Provide the [X, Y] coordinate of the cell's center where the given text is located.  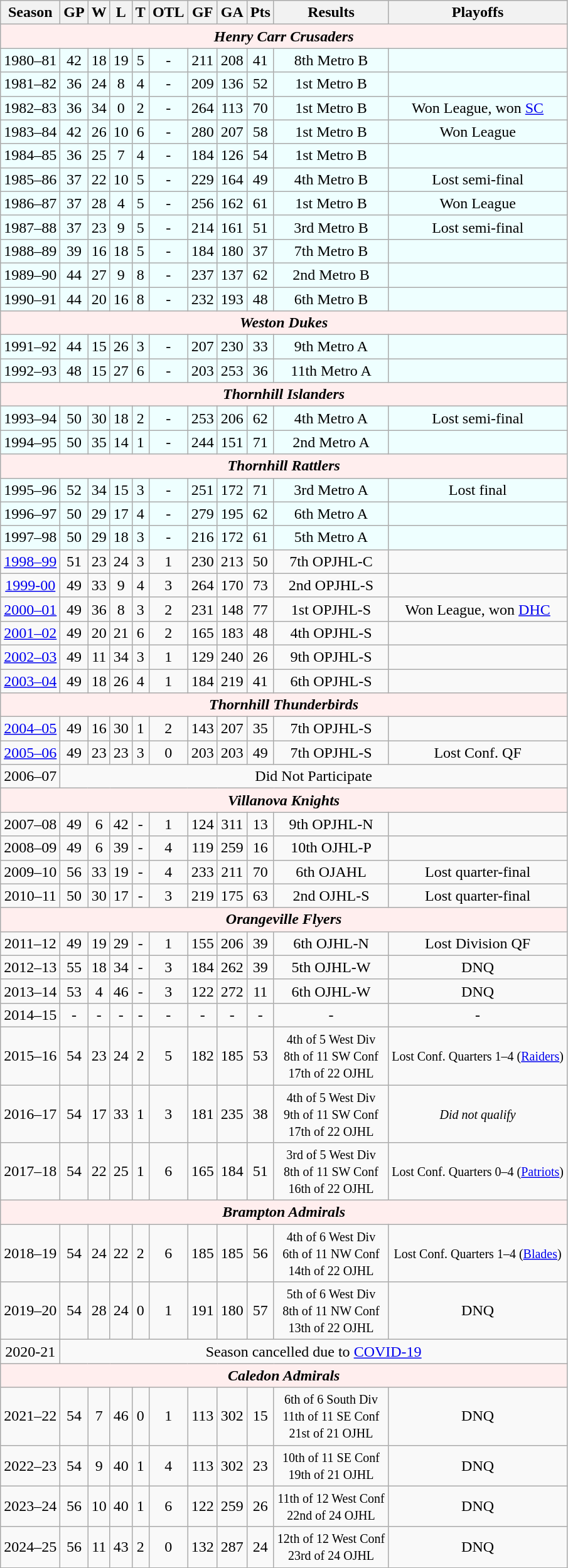
2020-21 [30, 1352]
2010–11 [30, 896]
5th OJHL-W [331, 967]
6th Metro B [331, 299]
2021–22 [30, 1416]
1st OPJHL-S [331, 609]
191 [202, 1311]
2017–18 [30, 1172]
251 [202, 490]
1992–93 [30, 371]
182 [202, 1056]
3rd Metro B [331, 227]
244 [202, 442]
2018–19 [30, 1253]
2001–02 [30, 633]
Lost Conf. Quarters 1–4 (Blades) [478, 1253]
124 [202, 824]
209 [202, 84]
175 [232, 896]
183 [232, 633]
231 [202, 609]
Lost Conf. Quarters 1–4 (Raiders) [478, 1056]
1980–81 [30, 60]
9th OPJHL-N [331, 824]
2019–20 [30, 1311]
Season cancelled due to COVID-19 [314, 1352]
14 [121, 442]
2005–06 [30, 753]
1982–83 [30, 108]
GA [232, 13]
2016–17 [30, 1114]
6th Metro A [331, 514]
181 [202, 1114]
1981–82 [30, 84]
2nd OPJHL-S [331, 585]
57 [260, 1311]
7th OPJHL-C [331, 561]
2022–23 [30, 1465]
232 [202, 299]
1988–89 [30, 251]
5th of 6 West Div8th of 11 NW Conf13th of 22 OJHL [331, 1311]
213 [232, 561]
9th Metro A [331, 347]
Thornhill Rattlers [284, 466]
6th OJHL-W [331, 991]
Season [30, 13]
11th of 12 West Conf22nd of 24 OJHL [331, 1507]
2002–03 [30, 657]
1985–86 [30, 179]
262 [232, 967]
11th Metro A [331, 371]
1999-00 [30, 585]
1991–92 [30, 347]
1990–91 [30, 299]
Orangeville Flyers [284, 919]
4th of 5 West Div9th of 11 SW Conf17th of 22 OJHL [331, 1114]
6th OJHL-N [331, 943]
2014–15 [30, 1015]
9th OPJHL-S [331, 657]
280 [202, 132]
2015–16 [30, 1056]
151 [232, 442]
256 [202, 203]
2008–09 [30, 848]
233 [202, 872]
Won League, won SC [478, 108]
1993–94 [30, 418]
2006–07 [30, 776]
2013–14 [30, 991]
GP [74, 13]
148 [232, 609]
13 [260, 824]
2007–08 [30, 824]
136 [232, 84]
Lost final [478, 490]
216 [202, 538]
4th of 6 West Div6th of 11 NW Conf14th of 22 OJHL [331, 1253]
21 [121, 633]
2012–13 [30, 967]
Caledon Admirals [284, 1375]
Villanova Knights [284, 800]
132 [202, 1547]
Did Not Participate [314, 776]
T [141, 13]
Did not qualify [478, 1114]
73 [260, 585]
193 [232, 299]
55 [74, 967]
287 [232, 1547]
10th of 11 SE Conf19th of 21 OJHL [331, 1465]
8th Metro B [331, 60]
Thornhill Thunderbirds [284, 705]
2000–01 [30, 609]
229 [202, 179]
2011–12 [30, 943]
1987–88 [30, 227]
279 [202, 514]
119 [202, 848]
77 [260, 609]
Weston Dukes [284, 323]
38 [260, 1114]
1996–97 [30, 514]
170 [232, 585]
12th of 12 West Conf23rd of 24 OJHL [331, 1547]
6th OJAHL [331, 872]
2009–10 [30, 872]
1989–90 [30, 275]
5th Metro A [331, 538]
1997–98 [30, 538]
6th of 6 South Div11th of 11 SE Conf21st of 21 OJHL [331, 1416]
1995–96 [30, 490]
137 [232, 275]
4th Metro B [331, 179]
4th OPJHL-S [331, 633]
OTL [168, 13]
2024–25 [30, 1547]
58 [260, 132]
164 [232, 179]
4th of 5 West Div8th of 11 SW Conf17th of 22 OJHL [331, 1056]
W [99, 13]
235 [232, 1114]
1994–95 [30, 442]
143 [202, 729]
1984–85 [30, 156]
10th OJHL-P [331, 848]
Henry Carr Crusaders [284, 36]
Brampton Admirals [284, 1212]
Won League, won DHC [478, 609]
Thornhill Islanders [284, 395]
3rd of 5 West Div8th of 11 SW Conf16th of 22 OJHL [331, 1172]
272 [232, 991]
Playoffs [478, 13]
Results [331, 13]
237 [202, 275]
311 [232, 824]
6th OPJHL-S [331, 681]
2023–24 [30, 1507]
126 [232, 156]
195 [232, 514]
GF [202, 13]
155 [202, 943]
161 [232, 227]
2nd OJHL-S [331, 896]
240 [232, 657]
208 [232, 60]
Lost Conf. QF [478, 753]
1986–87 [30, 203]
63 [260, 896]
L [121, 13]
2nd Metro B [331, 275]
2004–05 [30, 729]
214 [202, 227]
Lost Conf. Quarters 0–4 (Patriots) [478, 1172]
3rd Metro A [331, 490]
Pts [260, 13]
2003–04 [30, 681]
43 [121, 1547]
4th Metro A [331, 418]
129 [202, 657]
7th Metro B [331, 251]
162 [232, 203]
2nd Metro A [331, 442]
Lost Division QF [478, 943]
1998–99 [30, 561]
1983–84 [30, 132]
